Search for the cell housing the specified text and yield its (X, Y) center coordinate. 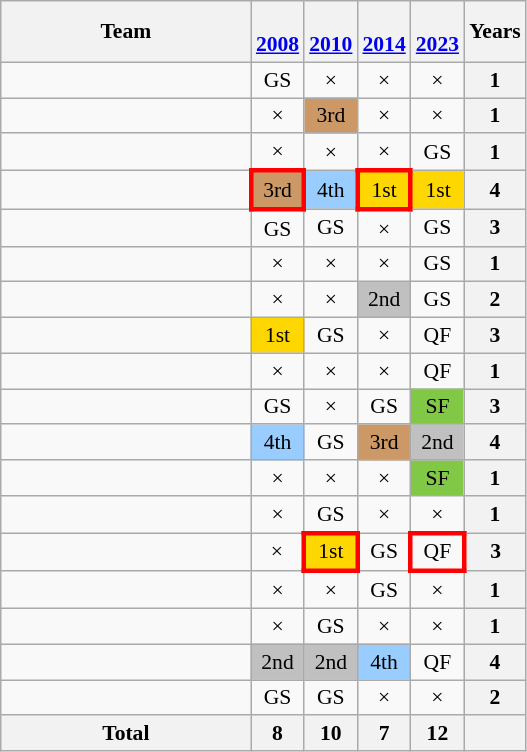
Years (495, 32)
Team (126, 32)
10 (330, 734)
8 (278, 734)
12 (438, 734)
2014 (384, 32)
Total (126, 734)
7 (384, 734)
2010 (330, 32)
2023 (438, 32)
2008 (278, 32)
